Output the (X, Y) coordinate of the center of the cell containing the given text.  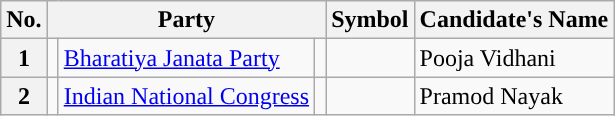
Bharatiya Janata Party (186, 58)
Indian National Congress (186, 96)
Symbol (370, 20)
Pramod Nayak (514, 96)
1 (24, 58)
Party (186, 20)
2 (24, 96)
Pooja Vidhani (514, 58)
Candidate's Name (514, 20)
No. (24, 20)
